Pinpoint the cell where the given text exists, returning its (x, y) midpoint coordinate. 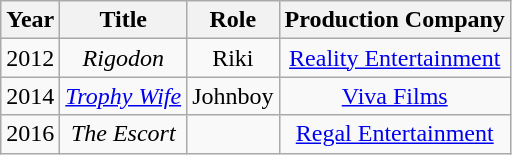
Trophy Wife (124, 96)
2016 (30, 134)
2012 (30, 58)
Riki (233, 58)
Viva Films (394, 96)
Johnboy (233, 96)
Year (30, 20)
Role (233, 20)
2014 (30, 96)
Rigodon (124, 58)
Reality Entertainment (394, 58)
Production Company (394, 20)
Regal Entertainment (394, 134)
The Escort (124, 134)
Title (124, 20)
